Find where the given text appears and provide that cell's center as (X, Y) coordinate. 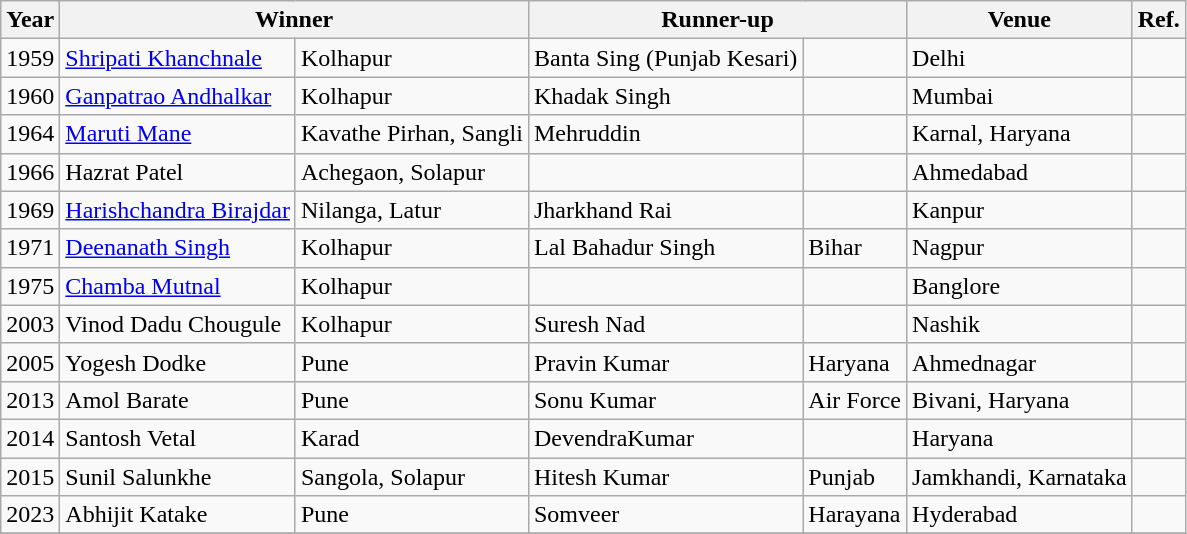
Nashik (1020, 324)
Mumbai (1020, 96)
1971 (30, 248)
Punjab (855, 477)
Deenanath Singh (178, 248)
2003 (30, 324)
1960 (30, 96)
Sonu Kumar (665, 400)
Lal Bahadur Singh (665, 248)
Jamkhandi, Karnataka (1020, 477)
2013 (30, 400)
Hazrat Patel (178, 172)
Chamba Mutnal (178, 286)
Ahmedabad (1020, 172)
Bivani, Haryana (1020, 400)
2015 (30, 477)
Maruti Mane (178, 134)
Amol Barate (178, 400)
Winner (294, 20)
Achegaon, Solapur (412, 172)
1966 (30, 172)
Air Force (855, 400)
Santosh Vetal (178, 438)
Venue (1020, 20)
Pravin Kumar (665, 362)
Ganpatrao Andhalkar (178, 96)
Sangola, Solapur (412, 477)
Bihar (855, 248)
Ahmednagar (1020, 362)
Sunil Salunkhe (178, 477)
Ref. (1158, 20)
Runner-up (717, 20)
Shripati Khanchnale (178, 58)
Khadak Singh (665, 96)
Somveer (665, 515)
Mehruddin (665, 134)
Abhijit Katake (178, 515)
Banglore (1020, 286)
2014 (30, 438)
Harayana (855, 515)
2005 (30, 362)
Harishchandra Birajdar (178, 210)
Suresh Nad (665, 324)
1959 (30, 58)
1975 (30, 286)
1964 (30, 134)
Kanpur (1020, 210)
2023 (30, 515)
Nagpur (1020, 248)
Nilanga, Latur (412, 210)
1969 (30, 210)
Karnal, Haryana (1020, 134)
DevendraKumar (665, 438)
Kavathe Pirhan, Sangli (412, 134)
Yogesh Dodke (178, 362)
Vinod Dadu Chougule (178, 324)
Karad (412, 438)
Year (30, 20)
Banta Sing (Punjab Kesari) (665, 58)
Hyderabad (1020, 515)
Jharkhand Rai (665, 210)
Hitesh Kumar (665, 477)
Delhi (1020, 58)
